Determine the (x, y) coordinate at the center of the cell enclosing the given text.  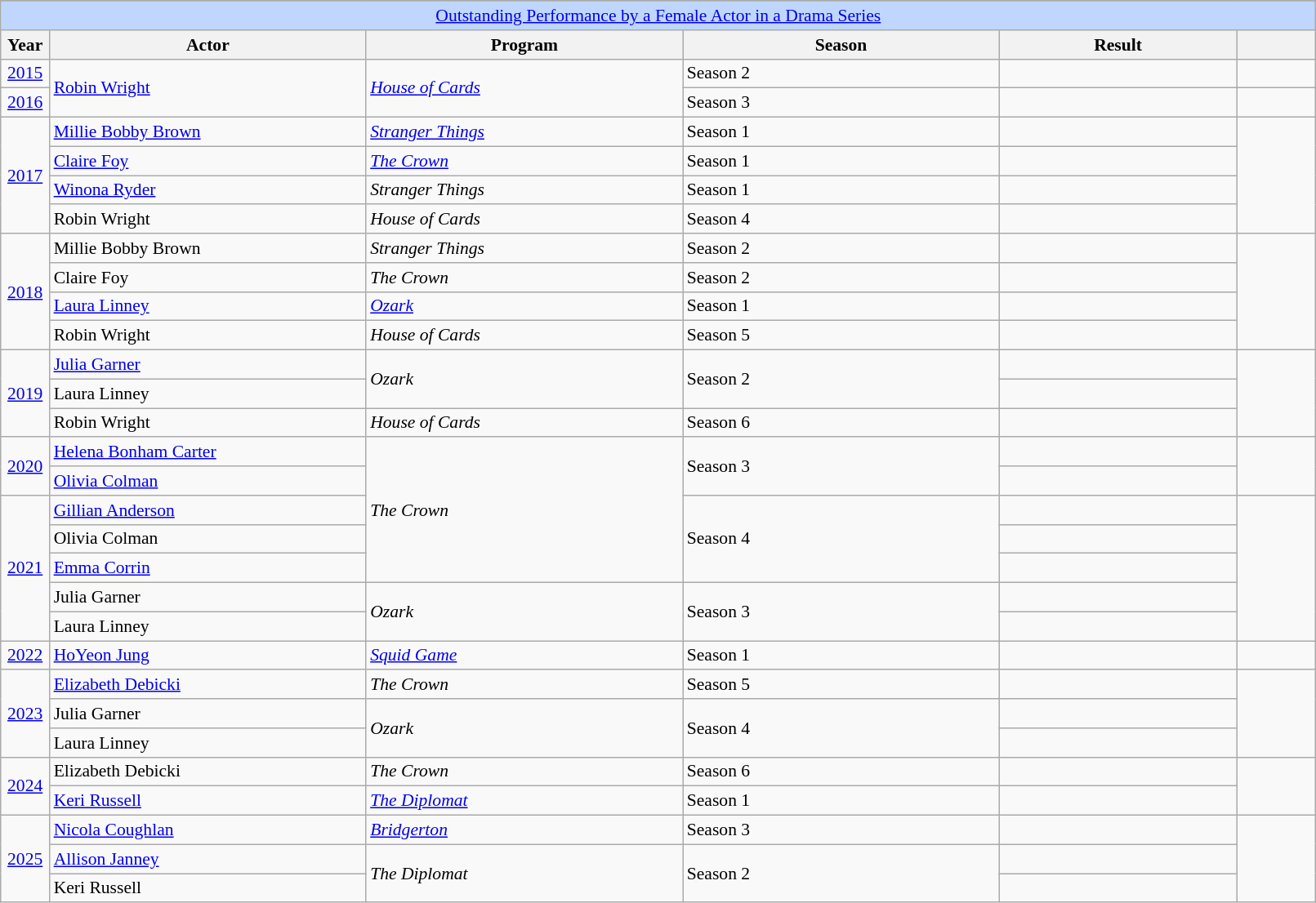
2018 (25, 291)
2019 (25, 394)
Squid Game (524, 656)
Winona Ryder (208, 190)
Helena Bonham Carter (208, 452)
2020 (25, 467)
HoYeon Jung (208, 656)
Gillian Anderson (208, 510)
2017 (25, 176)
Actor (208, 45)
Emma Corrin (208, 568)
Season (841, 45)
2024 (25, 785)
Nicola Coughlan (208, 830)
2015 (25, 73)
2025 (25, 859)
Result (1117, 45)
Program (524, 45)
Bridgerton (524, 830)
2022 (25, 656)
2021 (25, 568)
2016 (25, 103)
Outstanding Performance by a Female Actor in a Drama Series (658, 16)
Allison Janney (208, 859)
Year (25, 45)
2023 (25, 714)
